Locate the cell with the specified text and output its (X, Y) center coordinate. 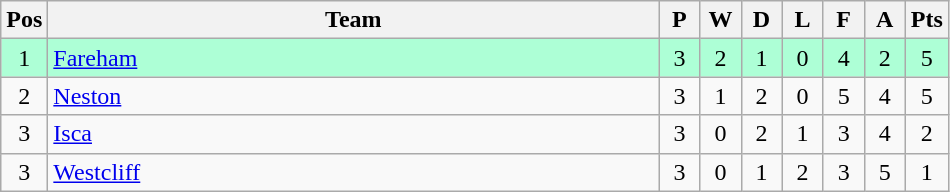
A (884, 20)
Pts (926, 20)
D (762, 20)
L (802, 20)
P (680, 20)
Isca (354, 134)
Fareham (354, 58)
W (720, 20)
Neston (354, 96)
Pos (24, 20)
F (844, 20)
Westcliff (354, 172)
Team (354, 20)
